Provide the [X, Y] coordinate of the cell's center where the given text is located.  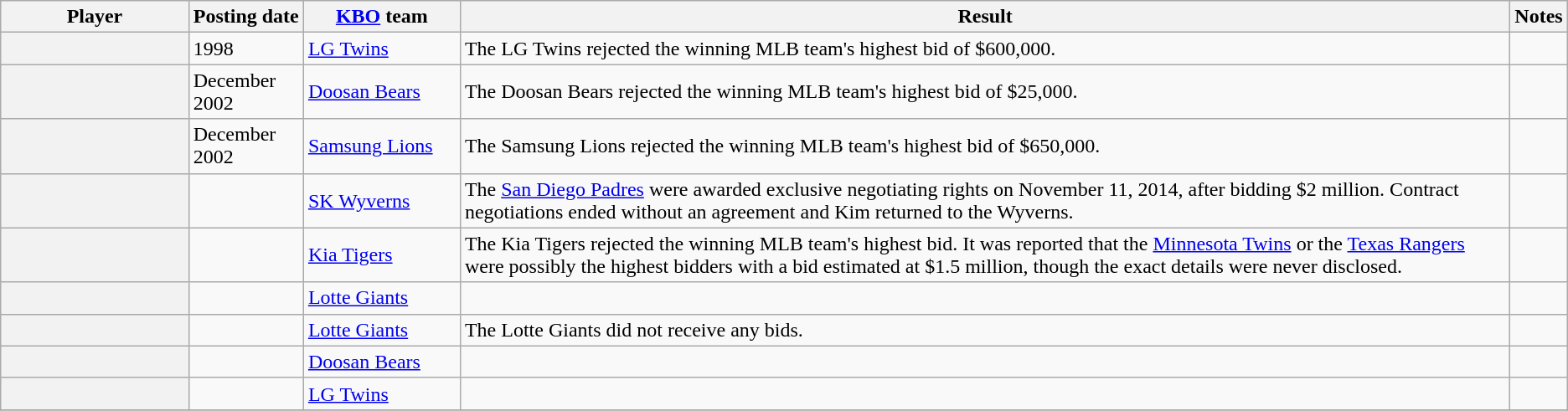
The Doosan Bears rejected the winning MLB team's highest bid of $25,000. [985, 92]
The LG Twins rejected the winning MLB team's highest bid of $600,000. [985, 49]
Player [95, 17]
The Lotte Giants did not receive any bids. [985, 330]
KBO team [382, 17]
Samsung Lions [382, 146]
1998 [246, 49]
Kia Tigers [382, 254]
Posting date [246, 17]
Result [985, 17]
The Samsung Lions rejected the winning MLB team's highest bid of $650,000. [985, 146]
Notes [1539, 17]
SK Wyverns [382, 201]
